Identify which cell holds the provided text, then report its [x, y] central coordinate. 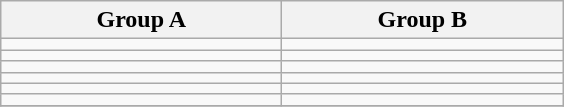
Group B [422, 20]
Group A [142, 20]
